Extract the [X, Y] coordinate from the center of the cell holding the provided text.  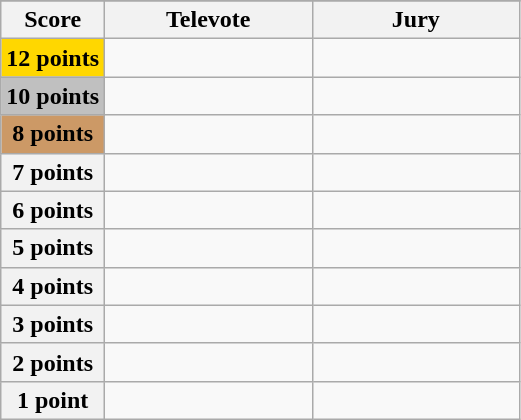
4 points [53, 286]
Televote [209, 20]
3 points [53, 324]
5 points [53, 248]
2 points [53, 362]
10 points [53, 96]
Jury [416, 20]
Score [53, 20]
8 points [53, 134]
6 points [53, 210]
12 points [53, 58]
1 point [53, 400]
7 points [53, 172]
